Detect which cell encompasses the target text, then output its (X, Y) center coordinate. 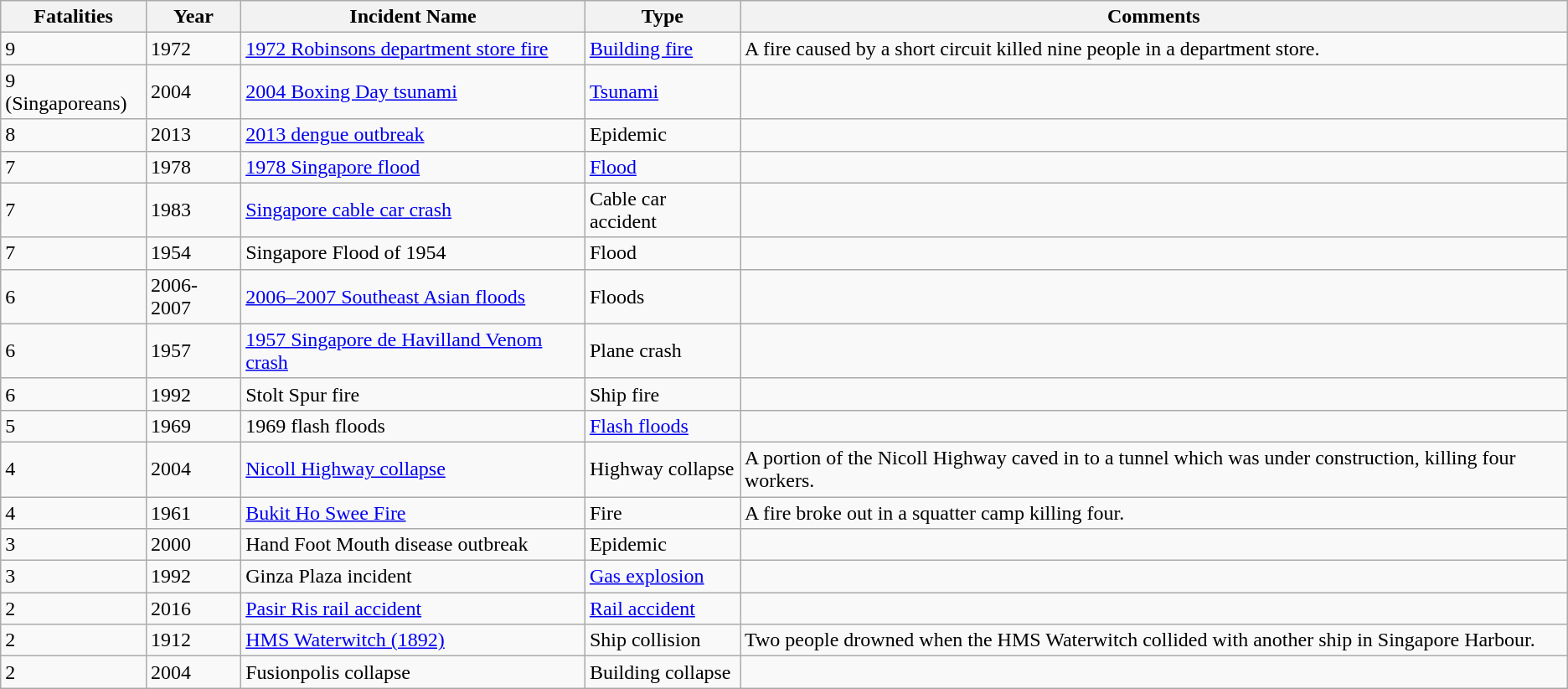
Tsunami (662, 92)
A fire caused by a short circuit killed nine people in a department store. (1154, 49)
Stolt Spur fire (414, 394)
2000 (193, 545)
Building fire (662, 49)
Singapore Flood of 1954 (414, 253)
Cable car accident (662, 210)
Fire (662, 512)
A fire broke out in a squatter camp killing four. (1154, 512)
2013 (193, 135)
Building collapse (662, 672)
Highway collapse (662, 469)
1978 (193, 167)
1972 Robinsons department store fire (414, 49)
Fusionpolis collapse (414, 672)
1983 (193, 210)
1972 (193, 49)
2006–2007 Southeast Asian floods (414, 297)
Comments (1154, 17)
Ship fire (662, 394)
A portion of the Nicoll Highway caved in to a tunnel which was under construction, killing four workers. (1154, 469)
1912 (193, 640)
2006-2007 (193, 297)
Pasir Ris rail accident (414, 609)
Ship collision (662, 640)
2016 (193, 609)
Type (662, 17)
Gas explosion (662, 577)
1957 (193, 350)
Plane crash (662, 350)
Floods (662, 297)
2004 Boxing Day tsunami (414, 92)
1969 flash floods (414, 426)
Ginza Plaza incident (414, 577)
5 (74, 426)
1969 (193, 426)
8 (74, 135)
Year (193, 17)
Nicoll Highway collapse (414, 469)
1954 (193, 253)
1957 Singapore de Havilland Venom crash (414, 350)
Rail accident (662, 609)
Singapore cable car crash (414, 210)
HMS Waterwitch (1892) (414, 640)
Flash floods (662, 426)
Fatalities (74, 17)
1978 Singapore flood (414, 167)
9 (74, 49)
Bukit Ho Swee Fire (414, 512)
1961 (193, 512)
Incident Name (414, 17)
Two people drowned when the HMS Waterwitch collided with another ship in Singapore Harbour. (1154, 640)
Hand Foot Mouth disease outbreak (414, 545)
9 (Singaporeans) (74, 92)
2013 dengue outbreak (414, 135)
